Provide the [x, y] coordinate of the cell's center where the given text is located.  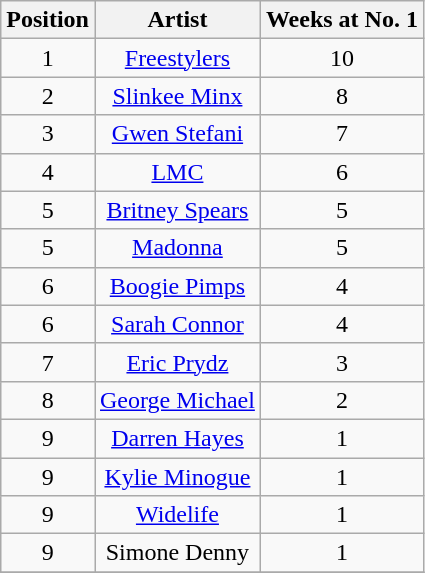
Darren Hayes [177, 438]
10 [342, 58]
Sarah Connor [177, 324]
Kylie Minogue [177, 477]
Boogie Pimps [177, 286]
George Michael [177, 400]
Gwen Stefani [177, 134]
Madonna [177, 248]
Britney Spears [177, 210]
Weeks at No. 1 [342, 20]
Widelife [177, 515]
Simone Denny [177, 553]
Slinkee Minx [177, 96]
Artist [177, 20]
Freestylers [177, 58]
Position [48, 20]
Eric Prydz [177, 362]
LMC [177, 172]
